Identify which cell holds the provided text, then report its (X, Y) central coordinate. 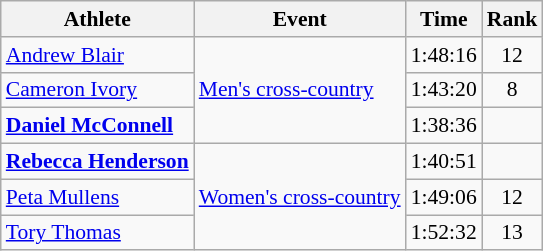
Rebecca Henderson (98, 162)
8 (512, 90)
Rank (512, 19)
1:40:51 (444, 162)
Tory Thomas (98, 233)
Cameron Ivory (98, 90)
1:52:32 (444, 233)
Men's cross-country (300, 90)
Event (300, 19)
13 (512, 233)
1:43:20 (444, 90)
1:49:06 (444, 197)
Time (444, 19)
Peta Mullens (98, 197)
Andrew Blair (98, 55)
1:48:16 (444, 55)
1:38:36 (444, 126)
Women's cross-country (300, 198)
Athlete (98, 19)
Daniel McConnell (98, 126)
